Scan for the cell matching the given text and deliver its (x, y) coordinate at center. 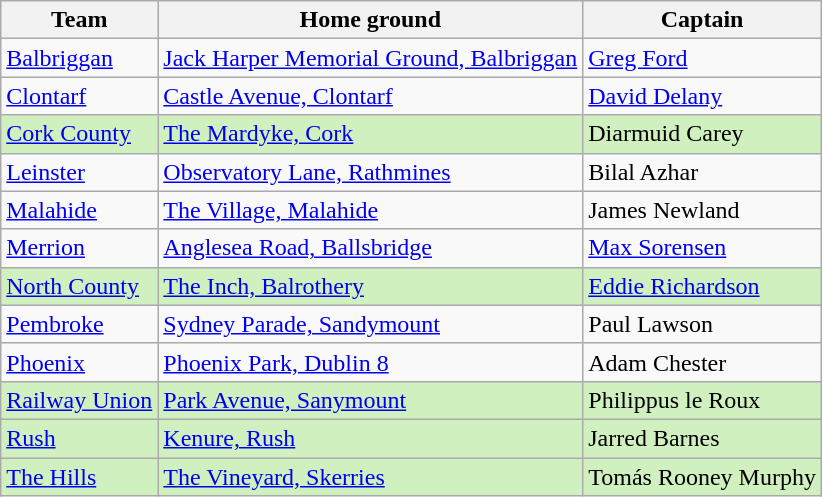
The Vineyard, Skerries (370, 477)
Bilal Azhar (702, 172)
The Village, Malahide (370, 210)
David Delany (702, 96)
The Inch, Balrothery (370, 286)
Railway Union (80, 400)
Merrion (80, 248)
Phoenix Park, Dublin 8 (370, 362)
Observatory Lane, Rathmines (370, 172)
Max Sorensen (702, 248)
Clontarf (80, 96)
Kenure, Rush (370, 438)
Jarred Barnes (702, 438)
North County (80, 286)
Anglesea Road, Ballsbridge (370, 248)
Team (80, 20)
Rush (80, 438)
Adam Chester (702, 362)
Jack Harper Memorial Ground, Balbriggan (370, 58)
Greg Ford (702, 58)
Cork County (80, 134)
Balbriggan (80, 58)
Phoenix (80, 362)
Eddie Richardson (702, 286)
Diarmuid Carey (702, 134)
Home ground (370, 20)
Paul Lawson (702, 324)
Leinster (80, 172)
Malahide (80, 210)
Sydney Parade, Sandymount (370, 324)
James Newland (702, 210)
Pembroke (80, 324)
Castle Avenue, Clontarf (370, 96)
The Mardyke, Cork (370, 134)
The Hills (80, 477)
Tomás Rooney Murphy (702, 477)
Park Avenue, Sanymount (370, 400)
Captain (702, 20)
Philippus le Roux (702, 400)
